Return the [x, y] coordinate for the center point of the cell that contains the specified text.  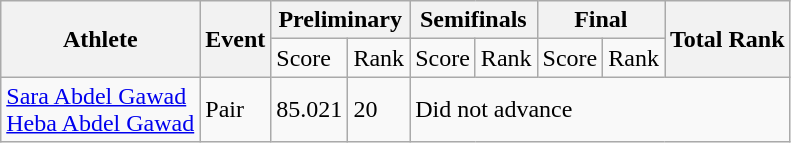
Athlete [100, 39]
Final [600, 20]
Sara Abdel GawadHeba Abdel Gawad [100, 110]
Total Rank [728, 39]
Semifinals [474, 20]
Event [236, 39]
Did not advance [600, 110]
85.021 [310, 110]
20 [379, 110]
Pair [236, 110]
Preliminary [340, 20]
